Search for the cell housing the specified text and yield its (X, Y) center coordinate. 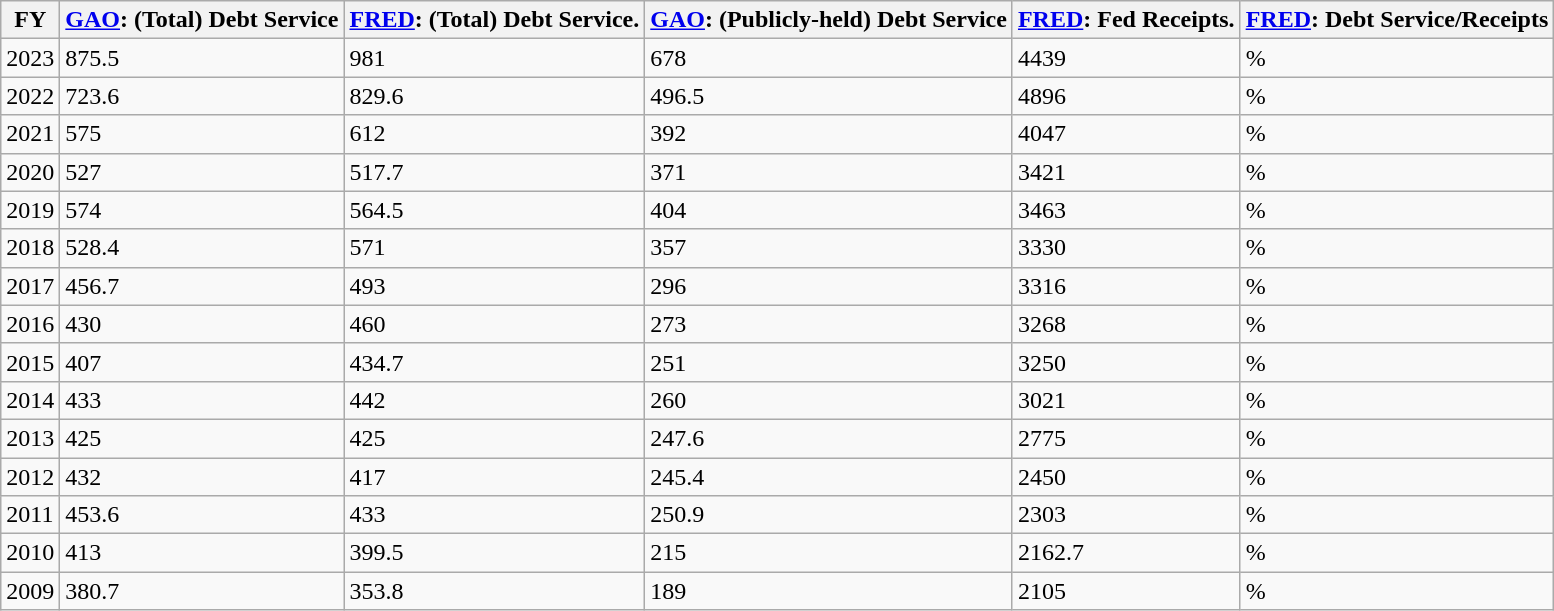
517.7 (494, 172)
430 (202, 324)
2017 (30, 286)
371 (829, 172)
357 (829, 248)
413 (202, 553)
678 (829, 58)
2023 (30, 58)
2020 (30, 172)
2010 (30, 553)
3021 (1126, 400)
612 (494, 134)
493 (494, 286)
4896 (1126, 96)
4439 (1126, 58)
215 (829, 553)
GAO: (Total) Debt Service (202, 20)
FRED: (Total) Debt Service. (494, 20)
3250 (1126, 362)
3268 (1126, 324)
GAO: (Publicly-held) Debt Service (829, 20)
251 (829, 362)
575 (202, 134)
2016 (30, 324)
829.6 (494, 96)
380.7 (202, 591)
2018 (30, 248)
273 (829, 324)
2011 (30, 515)
571 (494, 248)
2013 (30, 438)
FRED: Debt Service/Receipts (1397, 20)
FRED: Fed Receipts. (1126, 20)
432 (202, 477)
260 (829, 400)
2303 (1126, 515)
3330 (1126, 248)
189 (829, 591)
528.4 (202, 248)
404 (829, 210)
460 (494, 324)
250.9 (829, 515)
496.5 (829, 96)
2009 (30, 591)
564.5 (494, 210)
2450 (1126, 477)
875.5 (202, 58)
392 (829, 134)
417 (494, 477)
456.7 (202, 286)
981 (494, 58)
574 (202, 210)
527 (202, 172)
723.6 (202, 96)
2015 (30, 362)
2012 (30, 477)
2775 (1126, 438)
FY (30, 20)
247.6 (829, 438)
3421 (1126, 172)
442 (494, 400)
353.8 (494, 591)
2022 (30, 96)
407 (202, 362)
2014 (30, 400)
2105 (1126, 591)
453.6 (202, 515)
2019 (30, 210)
245.4 (829, 477)
399.5 (494, 553)
2021 (30, 134)
434.7 (494, 362)
4047 (1126, 134)
3463 (1126, 210)
296 (829, 286)
3316 (1126, 286)
2162.7 (1126, 553)
